Find where the given text appears and provide that cell's center as (X, Y) coordinate. 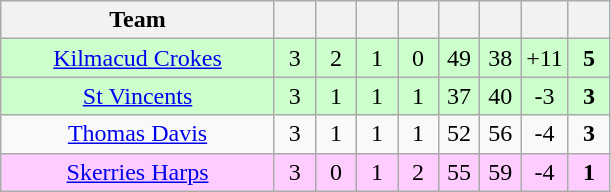
+11 (545, 58)
56 (500, 134)
Thomas Davis (138, 134)
Kilmacud Crokes (138, 58)
59 (500, 172)
-3 (545, 96)
55 (460, 172)
5 (588, 58)
52 (460, 134)
Skerries Harps (138, 172)
40 (500, 96)
37 (460, 96)
St Vincents (138, 96)
38 (500, 58)
49 (460, 58)
Team (138, 20)
